Pinpoint the cell where the given text exists, returning its (X, Y) midpoint coordinate. 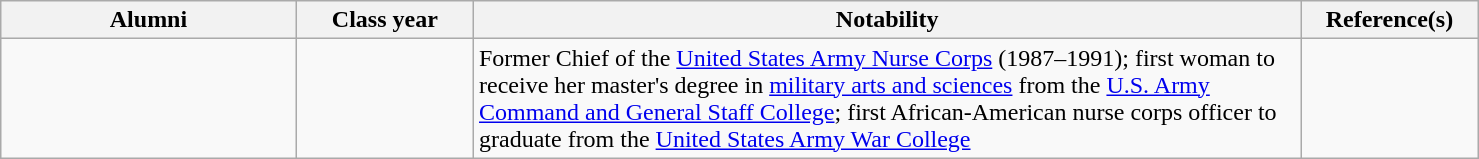
Alumni (148, 20)
Class year (384, 20)
Notability (886, 20)
Reference(s) (1390, 20)
